Find where the given text appears and provide that cell's center as [x, y] coordinate. 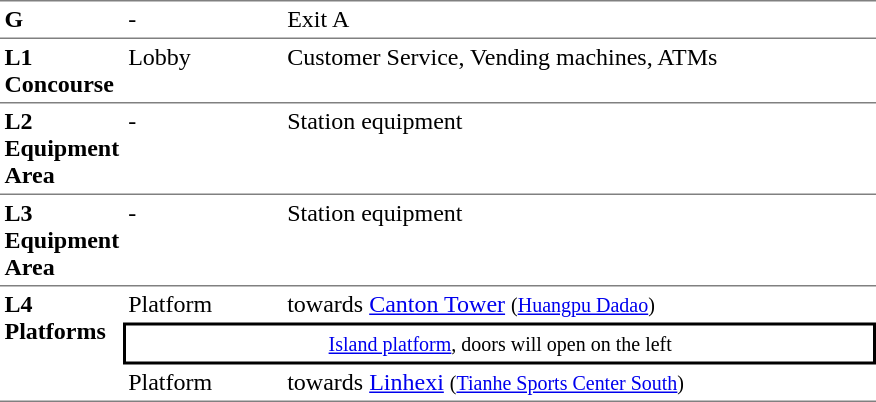
G [62, 19]
L1Concourse [62, 71]
L2Equipment Area [62, 150]
L4Platforms [62, 344]
Lobby [204, 71]
L3Equipment Area [62, 241]
